Return the [x, y] coordinate for the center point of the cell that contains the specified text.  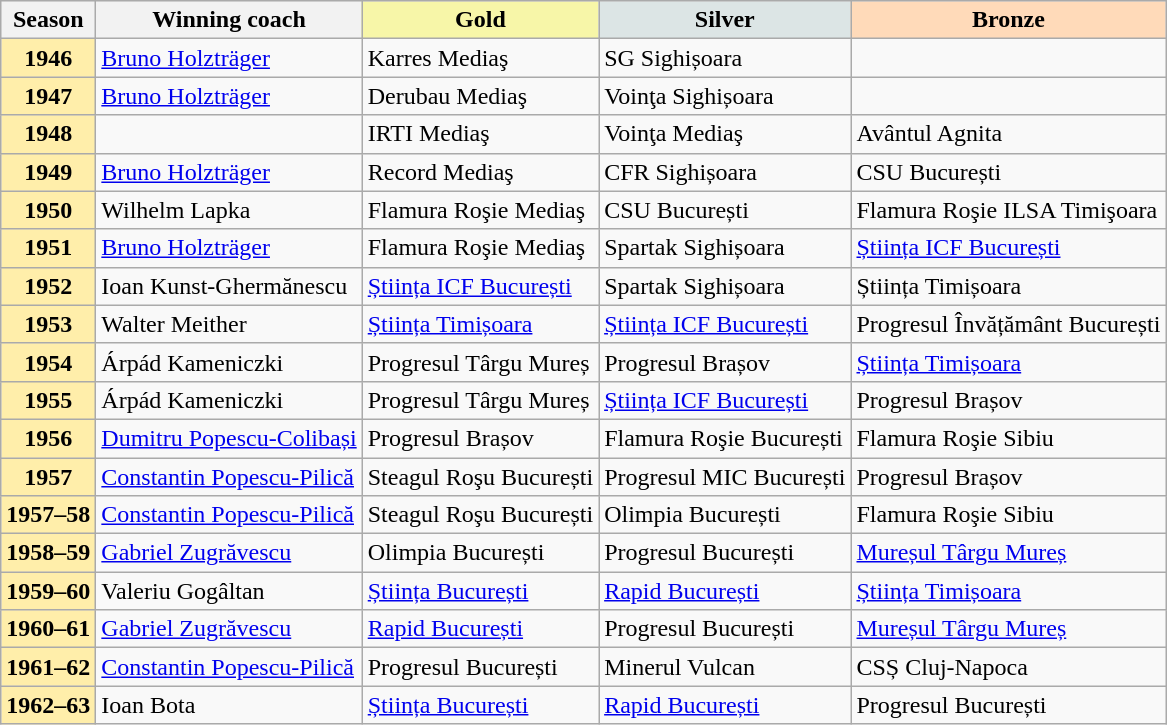
Avântul Agnita [1008, 134]
1955 [48, 400]
Record Mediaş [480, 172]
1957 [48, 477]
1956 [48, 438]
1946 [48, 58]
SG Sighișoara [725, 58]
1960–61 [48, 629]
1959–60 [48, 591]
Wilhelm Lapka [229, 210]
Flamura Roşie București [725, 438]
Gold [480, 20]
CFR Sighișoara [725, 172]
1950 [48, 210]
IRTI Mediaş [480, 134]
Progresul MIC București [725, 477]
Winning coach [229, 20]
CSȘ Cluj-Napoca [1008, 667]
1951 [48, 248]
Derubau Mediaş [480, 96]
Walter Meither [229, 324]
Ioan Bota [229, 705]
Silver [725, 20]
Progresul Învățământ București [1008, 324]
Karres Mediaş [480, 58]
Voinţa Sighișoara [725, 96]
1958–59 [48, 553]
Dumitru Popescu-Colibași [229, 438]
Voinţa Mediaş [725, 134]
1953 [48, 324]
1952 [48, 286]
Flamura Roşie ILSA Timişoara [1008, 210]
1947 [48, 96]
Valeriu Gogâltan [229, 591]
1961–62 [48, 667]
1962–63 [48, 705]
Bronze [1008, 20]
Minerul Vulcan [725, 667]
1954 [48, 362]
Season [48, 20]
1949 [48, 172]
1948 [48, 134]
1957–58 [48, 515]
Ioan Kunst-Ghermănescu [229, 286]
